Detect which cell encompasses the target text, then output its [X, Y] center coordinate. 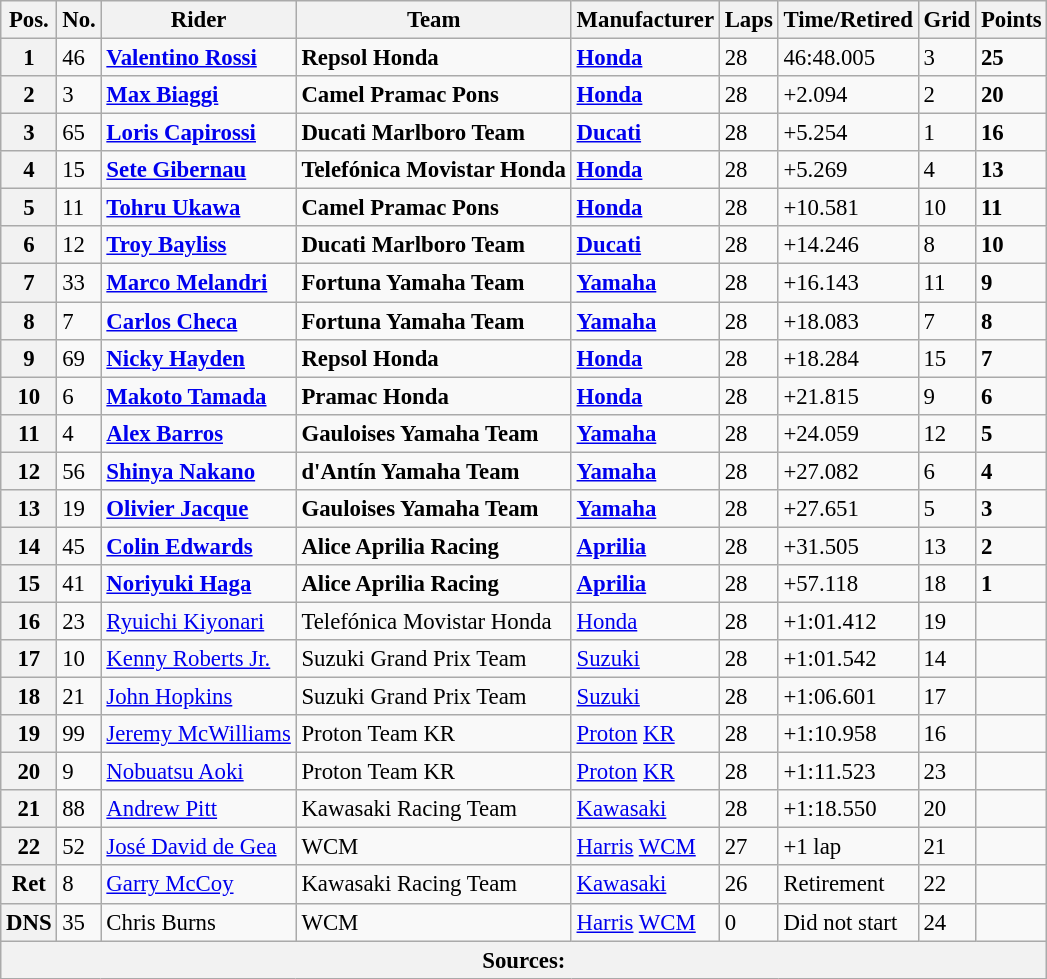
Nobuatsu Aoki [198, 772]
+18.284 [848, 358]
26 [748, 885]
Sources: [524, 960]
52 [79, 847]
27 [748, 847]
33 [79, 283]
69 [79, 358]
John Hopkins [198, 697]
Pramac Honda [434, 396]
Retirement [848, 885]
Sete Gibernau [198, 170]
46:48.005 [848, 58]
Pos. [29, 20]
Shinya Nakano [198, 471]
Colin Edwards [198, 546]
Kenny Roberts Jr. [198, 659]
Laps [748, 20]
Grid [946, 20]
+1:06.601 [848, 697]
+5.269 [848, 170]
+10.581 [848, 208]
25 [1012, 58]
+1:18.550 [848, 809]
Valentino Rossi [198, 58]
Manufacturer [645, 20]
+1:11.523 [848, 772]
Makoto Tamada [198, 396]
+1 lap [848, 847]
Max Biaggi [198, 95]
24 [946, 922]
Chris Burns [198, 922]
46 [79, 58]
Points [1012, 20]
35 [79, 922]
+27.082 [848, 471]
+1:10.958 [848, 734]
+1:01.542 [848, 659]
Nicky Hayden [198, 358]
Alex Barros [198, 433]
Marco Melandri [198, 283]
Ret [29, 885]
+31.505 [848, 546]
José David de Gea [198, 847]
+21.815 [848, 396]
+1:01.412 [848, 621]
99 [79, 734]
Troy Bayliss [198, 245]
+14.246 [848, 245]
Carlos Checa [198, 321]
Did not start [848, 922]
No. [79, 20]
Rider [198, 20]
Jeremy McWilliams [198, 734]
+57.118 [848, 584]
Andrew Pitt [198, 809]
Noriyuki Haga [198, 584]
+5.254 [848, 133]
Ryuichi Kiyonari [198, 621]
+24.059 [848, 433]
0 [748, 922]
41 [79, 584]
DNS [29, 922]
d'Antín Yamaha Team [434, 471]
Team [434, 20]
65 [79, 133]
Loris Capirossi [198, 133]
45 [79, 546]
Garry McCoy [198, 885]
+2.094 [848, 95]
88 [79, 809]
+27.651 [848, 509]
Tohru Ukawa [198, 208]
Time/Retired [848, 20]
56 [79, 471]
+18.083 [848, 321]
+16.143 [848, 283]
Olivier Jacque [198, 509]
